Determine the (X, Y) coordinate at the center of the cell enclosing the given text.  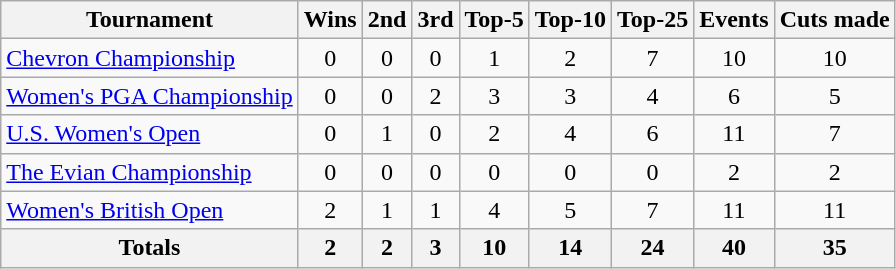
Tournament (150, 20)
The Evian Championship (150, 172)
Top-25 (652, 20)
Chevron Championship (150, 58)
35 (834, 248)
Women's British Open (150, 210)
40 (734, 248)
2nd (387, 20)
Top-5 (494, 20)
Events (734, 20)
Cuts made (834, 20)
14 (570, 248)
Wins (330, 20)
Top-10 (570, 20)
3rd (436, 20)
Totals (150, 248)
Women's PGA Championship (150, 96)
24 (652, 248)
U.S. Women's Open (150, 134)
